Identify which cell holds the provided text, then report its [X, Y] central coordinate. 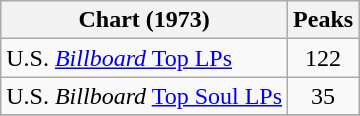
U.S. Billboard Top LPs [144, 58]
122 [324, 58]
Chart (1973) [144, 20]
35 [324, 96]
Peaks [324, 20]
U.S. Billboard Top Soul LPs [144, 96]
